Provide the (x, y) coordinate of the cell's center where the given text is located.  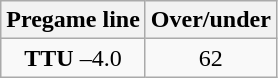
Pregame line (74, 20)
Over/under (210, 20)
TTU –4.0 (74, 58)
62 (210, 58)
